Detect which cell encompasses the target text, then output its (x, y) center coordinate. 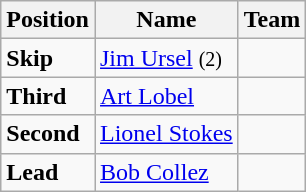
Lead (48, 172)
Position (48, 20)
Second (48, 134)
Jim Ursel (2) (166, 58)
Bob Collez (166, 172)
Lionel Stokes (166, 134)
Skip (48, 58)
Art Lobel (166, 96)
Name (166, 20)
Team (272, 20)
Third (48, 96)
